Output the [X, Y] coordinate of the center of the cell containing the given text.  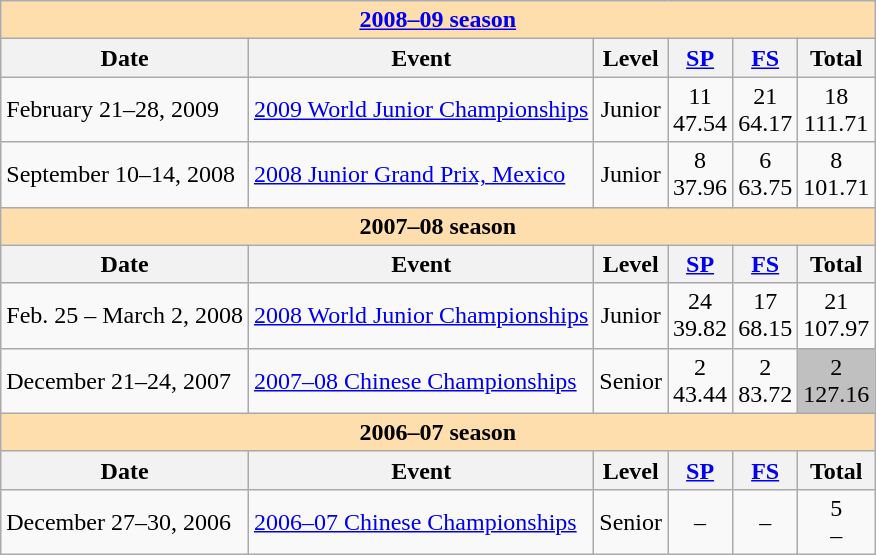
1768.15 [766, 316]
2007–08 Chinese Championships [420, 380]
837.96 [700, 174]
Feb. 25 – March 2, 2008 [125, 316]
5– [836, 522]
2007–08 season [438, 226]
2006–07 Chinese Championships [420, 522]
2008–09 season [438, 20]
21107.97 [836, 316]
2009 World Junior Championships [420, 110]
21 64.17 [766, 110]
663.75 [766, 174]
18 111.71 [836, 110]
11 47.54 [700, 110]
243.44 [700, 380]
283.72 [766, 380]
2008 Junior Grand Prix, Mexico [420, 174]
8101.71 [836, 174]
December 27–30, 2006 [125, 522]
February 21–28, 2009 [125, 110]
December 21–24, 2007 [125, 380]
2127.16 [836, 380]
2008 World Junior Championships [420, 316]
2439.82 [700, 316]
2006–07 season [438, 432]
September 10–14, 2008 [125, 174]
